Detect which cell encompasses the target text, then output its (x, y) center coordinate. 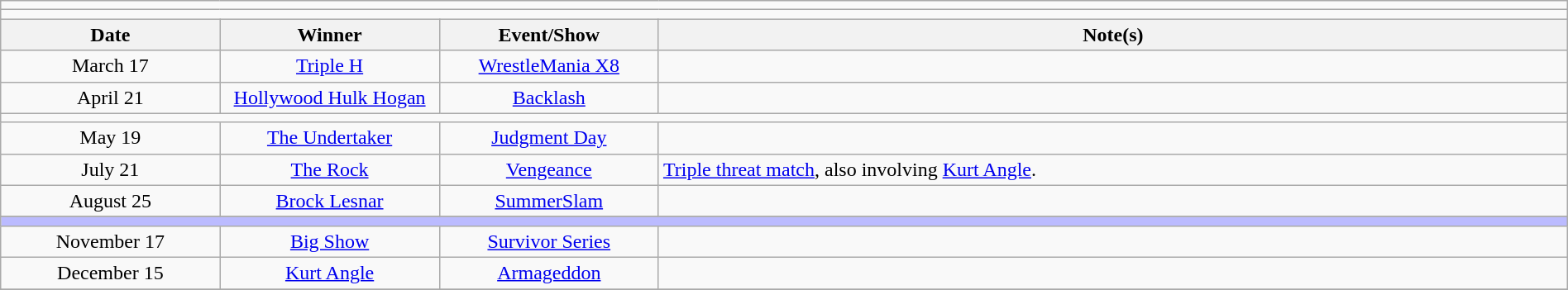
August 25 (111, 201)
Event/Show (549, 35)
WrestleMania X8 (549, 66)
April 21 (111, 97)
Survivor Series (549, 241)
Backlash (549, 97)
SummerSlam (549, 201)
May 19 (111, 138)
July 21 (111, 169)
Date (111, 35)
December 15 (111, 273)
Armageddon (549, 273)
Hollywood Hulk Hogan (329, 97)
Winner (329, 35)
The Undertaker (329, 138)
Triple threat match, also involving Kurt Angle. (1113, 169)
The Rock (329, 169)
Brock Lesnar (329, 201)
Big Show (329, 241)
Triple H (329, 66)
March 17 (111, 66)
Judgment Day (549, 138)
November 17 (111, 241)
Note(s) (1113, 35)
Vengeance (549, 169)
Kurt Angle (329, 273)
